Scan for the cell matching the given text and deliver its [x, y] coordinate at center. 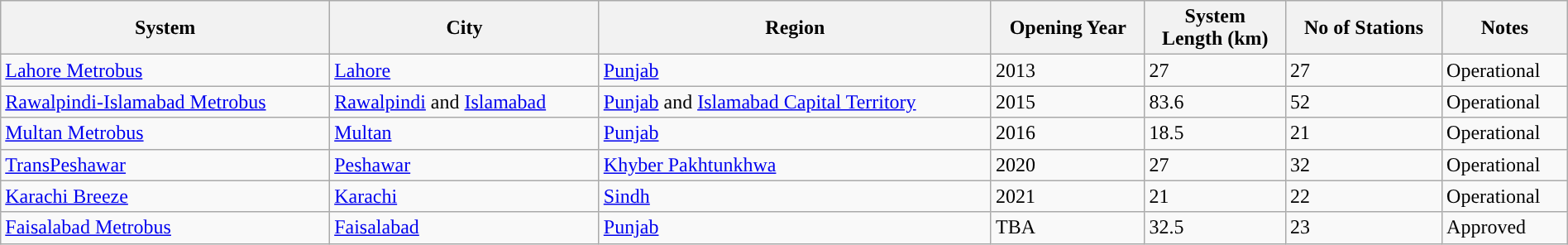
2021 [1068, 196]
Karachi [465, 196]
Region [795, 28]
System [165, 28]
Opening Year [1068, 28]
Sindh [795, 196]
Khyber Pakhtunkhwa [795, 165]
No of Stations [1363, 28]
52 [1363, 102]
2015 [1068, 102]
Karachi Breeze [165, 196]
Multan [465, 133]
23 [1363, 228]
Punjab and Islamabad Capital Territory [795, 102]
83.6 [1215, 102]
TransPeshawar [165, 165]
32 [1363, 165]
32.5 [1215, 228]
Notes [1505, 28]
Rawalpindi-Islamabad Metrobus [165, 102]
City [465, 28]
2013 [1068, 70]
Lahore Metrobus [165, 70]
18.5 [1215, 133]
Rawalpindi and Islamabad [465, 102]
Faisalabad Metrobus [165, 228]
Peshawar [465, 165]
Multan Metrobus [165, 133]
TBA [1068, 228]
Approved [1505, 228]
SystemLength (km) [1215, 28]
Lahore [465, 70]
Faisalabad [465, 228]
2016 [1068, 133]
2020 [1068, 165]
22 [1363, 196]
